Output the [X, Y] coordinate of the center of the cell containing the given text.  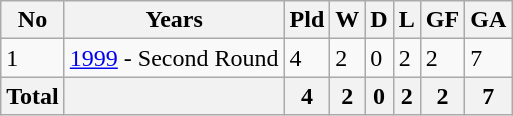
W [348, 20]
Pld [307, 20]
D [379, 20]
GA [488, 20]
1 [33, 58]
No [33, 20]
GF [442, 20]
L [406, 20]
1999 - Second Round [174, 58]
Total [33, 96]
Years [174, 20]
